Return [X, Y] of the center of cell containing provided text 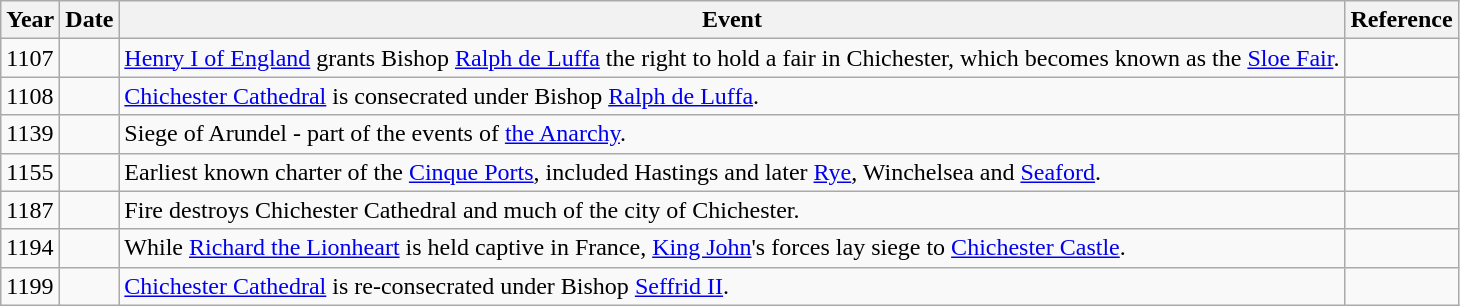
1108 [30, 96]
Chichester Cathedral is re-consecrated under Bishop Seffrid II. [732, 286]
Siege of Arundel - part of the events of the Anarchy. [732, 134]
1139 [30, 134]
Henry I of England grants Bishop Ralph de Luffa the right to hold a fair in Chichester, which becomes known as the Sloe Fair. [732, 58]
1155 [30, 172]
1194 [30, 248]
1199 [30, 286]
Event [732, 20]
Date [90, 20]
While Richard the Lionheart is held captive in France, King John's forces lay siege to Chichester Castle. [732, 248]
1107 [30, 58]
Fire destroys Chichester Cathedral and much of the city of Chichester. [732, 210]
1187 [30, 210]
Earliest known charter of the Cinque Ports, included Hastings and later Rye, Winchelsea and Seaford. [732, 172]
Chichester Cathedral is consecrated under Bishop Ralph de Luffa. [732, 96]
Reference [1402, 20]
Year [30, 20]
